Scan for the cell matching the given text and deliver its [X, Y] coordinate at center. 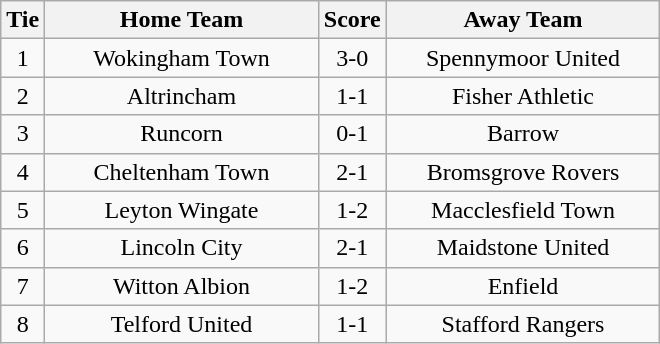
Away Team [523, 20]
Bromsgrove Rovers [523, 172]
Enfield [523, 286]
Runcorn [182, 134]
Barrow [523, 134]
5 [23, 210]
1 [23, 58]
4 [23, 172]
Spennymoor United [523, 58]
0-1 [352, 134]
Cheltenham Town [182, 172]
Maidstone United [523, 248]
Wokingham Town [182, 58]
8 [23, 324]
Score [352, 20]
Telford United [182, 324]
Fisher Athletic [523, 96]
3-0 [352, 58]
3 [23, 134]
Macclesfield Town [523, 210]
Altrincham [182, 96]
7 [23, 286]
Home Team [182, 20]
Leyton Wingate [182, 210]
6 [23, 248]
Lincoln City [182, 248]
Stafford Rangers [523, 324]
Witton Albion [182, 286]
Tie [23, 20]
2 [23, 96]
